Provide the [x, y] coordinate of the cell's center where the given text is located.  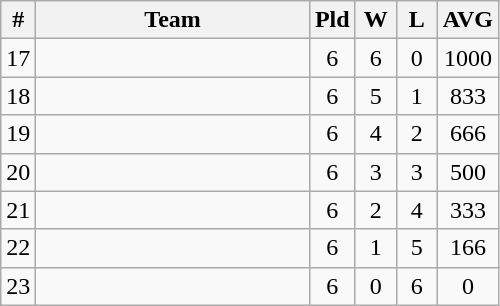
L [416, 20]
1000 [468, 58]
500 [468, 172]
19 [18, 134]
666 [468, 134]
20 [18, 172]
W [376, 20]
166 [468, 248]
17 [18, 58]
AVG [468, 20]
# [18, 20]
22 [18, 248]
Pld [332, 20]
333 [468, 210]
18 [18, 96]
21 [18, 210]
Team [173, 20]
833 [468, 96]
23 [18, 286]
